Search for the cell housing the specified text and yield its (X, Y) center coordinate. 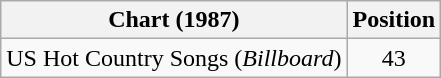
US Hot Country Songs (Billboard) (174, 58)
Position (394, 20)
Chart (1987) (174, 20)
43 (394, 58)
